Find where the given text appears and provide that cell's center as [X, Y] coordinate. 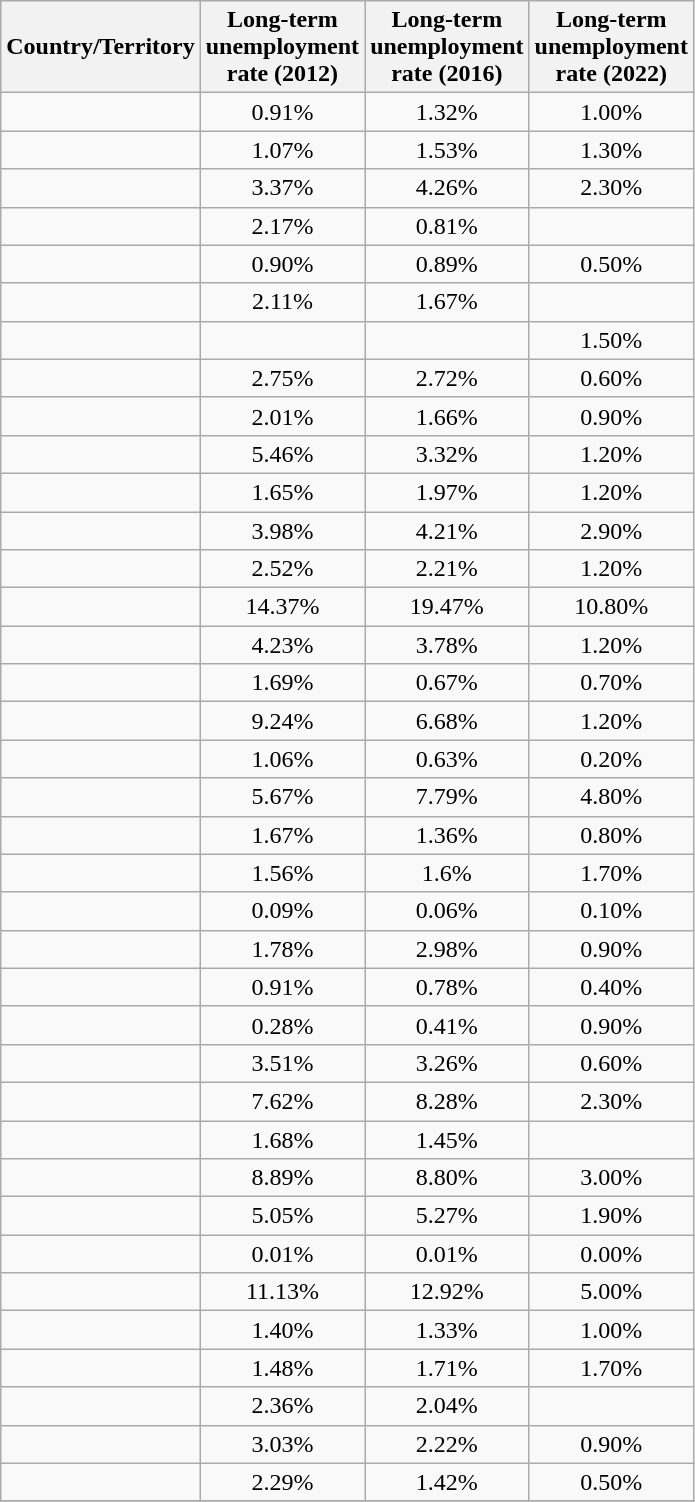
1.50% [611, 340]
5.00% [611, 1292]
3.98% [282, 531]
1.69% [282, 683]
1.30% [611, 150]
2.52% [282, 569]
7.79% [447, 797]
0.80% [611, 835]
0.40% [611, 987]
1.66% [447, 416]
11.13% [282, 1292]
2.11% [282, 302]
0.70% [611, 683]
0.41% [447, 1025]
1.53% [447, 150]
5.27% [447, 1216]
2.36% [282, 1406]
0.10% [611, 911]
4.21% [447, 531]
8.80% [447, 1178]
3.51% [282, 1063]
1.71% [447, 1368]
2.98% [447, 949]
1.90% [611, 1216]
3.37% [282, 188]
1.6% [447, 873]
0.67% [447, 683]
1.56% [282, 873]
1.45% [447, 1139]
2.22% [447, 1444]
0.06% [447, 911]
1.42% [447, 1482]
0.09% [282, 911]
0.78% [447, 987]
2.04% [447, 1406]
2.72% [447, 378]
2.75% [282, 378]
1.65% [282, 492]
1.06% [282, 759]
10.80% [611, 607]
3.32% [447, 454]
1.07% [282, 150]
1.97% [447, 492]
4.26% [447, 188]
8.28% [447, 1101]
12.92% [447, 1292]
0.81% [447, 226]
2.29% [282, 1482]
3.00% [611, 1178]
6.68% [447, 721]
5.46% [282, 454]
Long-term unemployment rate (2012) [282, 47]
2.21% [447, 569]
2.90% [611, 531]
5.05% [282, 1216]
3.03% [282, 1444]
Country/Territory [100, 47]
0.28% [282, 1025]
4.23% [282, 645]
2.17% [282, 226]
1.32% [447, 112]
1.78% [282, 949]
0.63% [447, 759]
5.67% [282, 797]
3.78% [447, 645]
0.00% [611, 1254]
1.33% [447, 1330]
3.26% [447, 1063]
0.20% [611, 759]
8.89% [282, 1178]
1.48% [282, 1368]
14.37% [282, 607]
1.40% [282, 1330]
1.68% [282, 1139]
19.47% [447, 607]
Long-term unemployment rate (2016) [447, 47]
2.01% [282, 416]
1.36% [447, 835]
0.89% [447, 264]
4.80% [611, 797]
Long-term unemployment rate (2022) [611, 47]
9.24% [282, 721]
7.62% [282, 1101]
